Capture the cell that displays the provided text and extract its [X, Y] central coordinate. 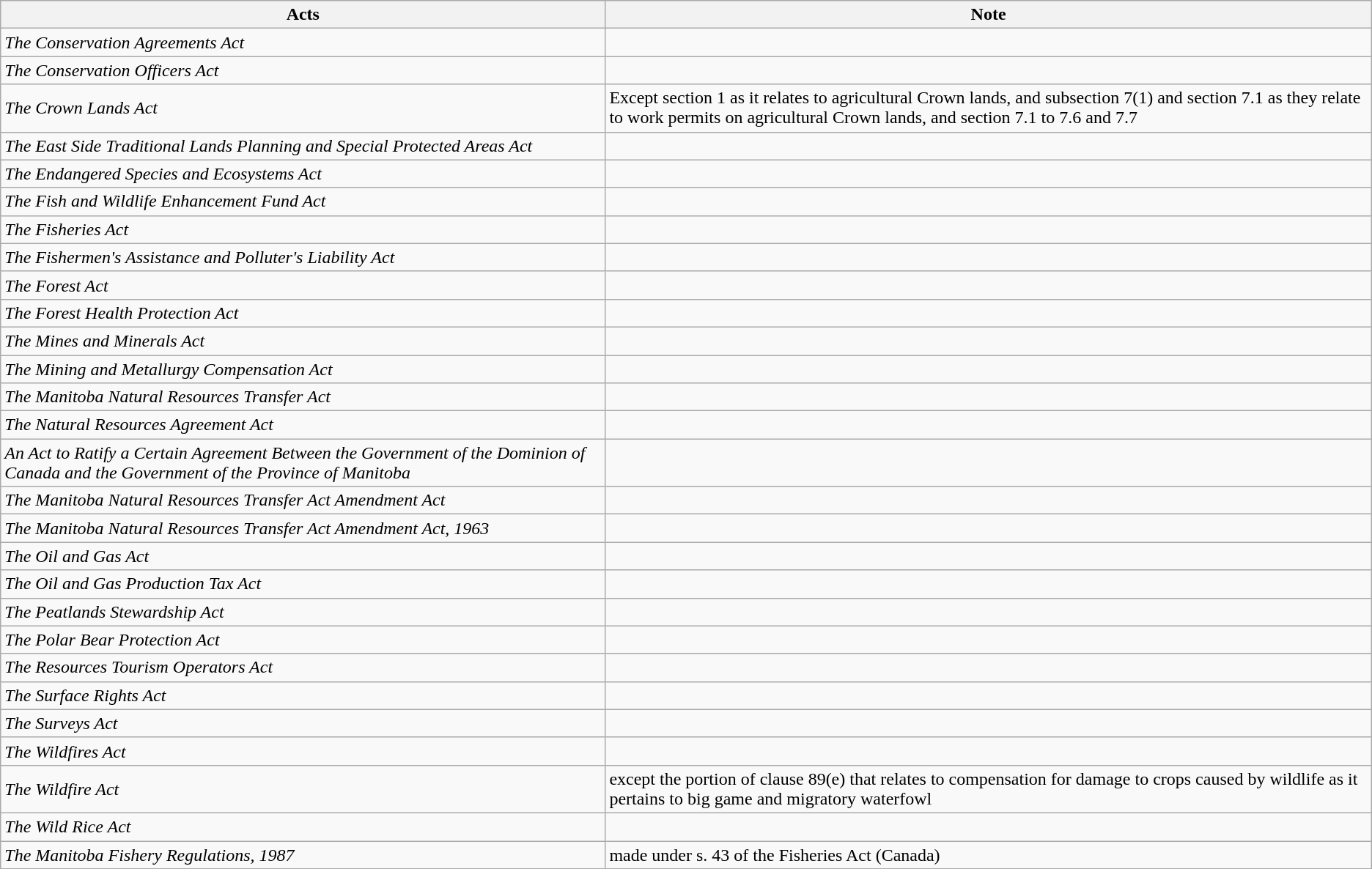
The Wild Rice Act [303, 827]
The Forest Act [303, 285]
Acts [303, 15]
The Mining and Metallurgy Compensation Act [303, 369]
The Conservation Agreements Act [303, 42]
The East Side Traditional Lands Planning and Special Protected Areas Act [303, 146]
The Wildfire Act [303, 788]
The Crown Lands Act [303, 108]
The Fishermen's Assistance and Polluter's Liability Act [303, 257]
The Wildfires Act [303, 751]
The Conservation Officers Act [303, 70]
The Endangered Species and Ecosystems Act [303, 174]
The Oil and Gas Production Tax Act [303, 584]
The Fish and Wildlife Enhancement Fund Act [303, 201]
The Manitoba Natural Resources Transfer Act Amendment Act, 1963 [303, 528]
The Forest Health Protection Act [303, 313]
The Fisheries Act [303, 229]
The Resources Tourism Operators Act [303, 668]
The Natural Resources Agreement Act [303, 425]
The Surface Rights Act [303, 695]
The Surveys Act [303, 723]
Note [988, 15]
The Polar Bear Protection Act [303, 640]
An Act to Ratify a Certain Agreement Between the Government of the Dominion of Canada and the Government of the Province of Manitoba [303, 463]
The Manitoba Fishery Regulations, 1987 [303, 855]
The Mines and Minerals Act [303, 341]
The Manitoba Natural Resources Transfer Act [303, 397]
The Manitoba Natural Resources Transfer Act Amendment Act [303, 500]
made under s. 43 of the Fisheries Act (Canada) [988, 855]
The Oil and Gas Act [303, 556]
The Peatlands Stewardship Act [303, 612]
